For the text-containing cell, return its midpoint in [x, y] coordinate format. 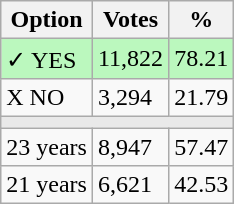
8,947 [130, 147]
% [202, 20]
42.53 [202, 185]
57.47 [202, 147]
Votes [130, 20]
21 years [47, 185]
Option [47, 20]
X NO [47, 97]
21.79 [202, 97]
23 years [47, 147]
6,621 [130, 185]
3,294 [130, 97]
78.21 [202, 59]
✓ YES [47, 59]
11,822 [130, 59]
